Scan for the cell matching the given text and deliver its (x, y) coordinate at center. 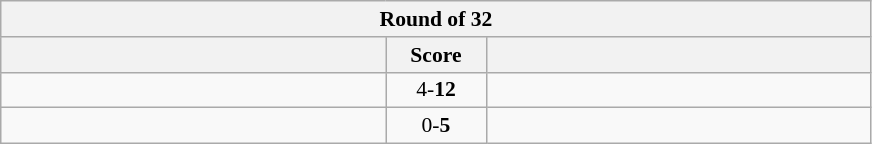
4-12 (436, 90)
0-5 (436, 126)
Score (436, 55)
Round of 32 (436, 19)
